Capture the cell that displays the provided text and extract its [x, y] central coordinate. 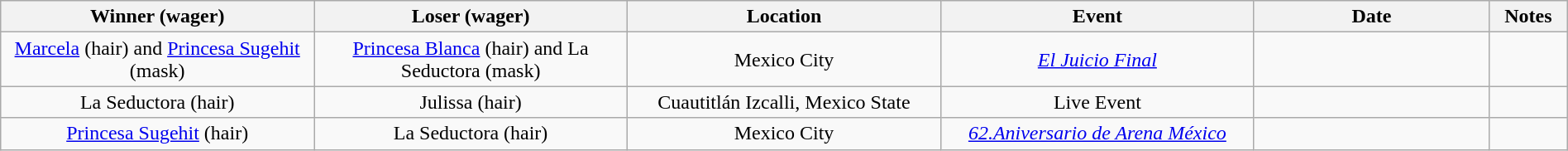
Location [784, 17]
Date [1371, 17]
Winner (wager) [157, 17]
Julissa (hair) [471, 102]
62.Aniversario de Arena México [1097, 134]
Notes [1528, 17]
Princesa Sugehit (hair) [157, 134]
Loser (wager) [471, 17]
Cuautitlán Izcalli, Mexico State [784, 102]
Princesa Blanca (hair) and La Seductora (mask) [471, 60]
El Juicio Final [1097, 60]
Event [1097, 17]
Marcela (hair) and Princesa Sugehit (mask) [157, 60]
Live Event [1097, 102]
